Output the (x, y) coordinate of the center of the cell containing the given text.  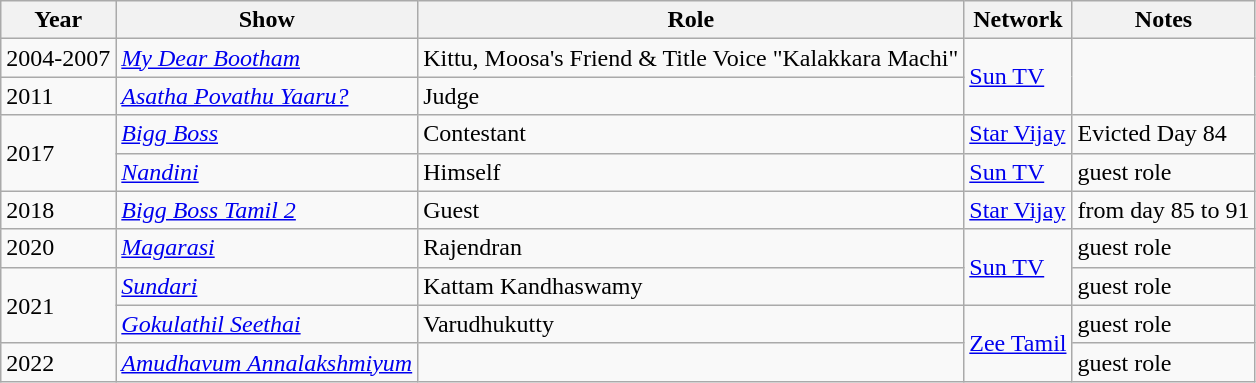
Kattam Kandhaswamy (691, 286)
Guest (691, 210)
Contestant (691, 134)
Asatha Povathu Yaaru? (267, 96)
Judge (691, 96)
Sundari (267, 286)
Nandini (267, 172)
Show (267, 20)
Varudhukutty (691, 324)
2022 (58, 362)
2020 (58, 248)
Evicted Day 84 (1164, 134)
Zee Tamil (1018, 343)
Himself (691, 172)
My Dear Bootham (267, 58)
2018 (58, 210)
2011 (58, 96)
Bigg Boss Tamil 2 (267, 210)
Amudhavum Annalakshmiyum (267, 362)
Bigg Boss (267, 134)
Gokulathil Seethai (267, 324)
from day 85 to 91 (1164, 210)
Network (1018, 20)
Year (58, 20)
Kittu, Moosa's Friend & Title Voice "Kalakkara Machi" (691, 58)
2004-2007 (58, 58)
Rajendran (691, 248)
2021 (58, 305)
Magarasi (267, 248)
Notes (1164, 20)
2017 (58, 153)
Role (691, 20)
